Return [x, y] of the center of cell containing provided text 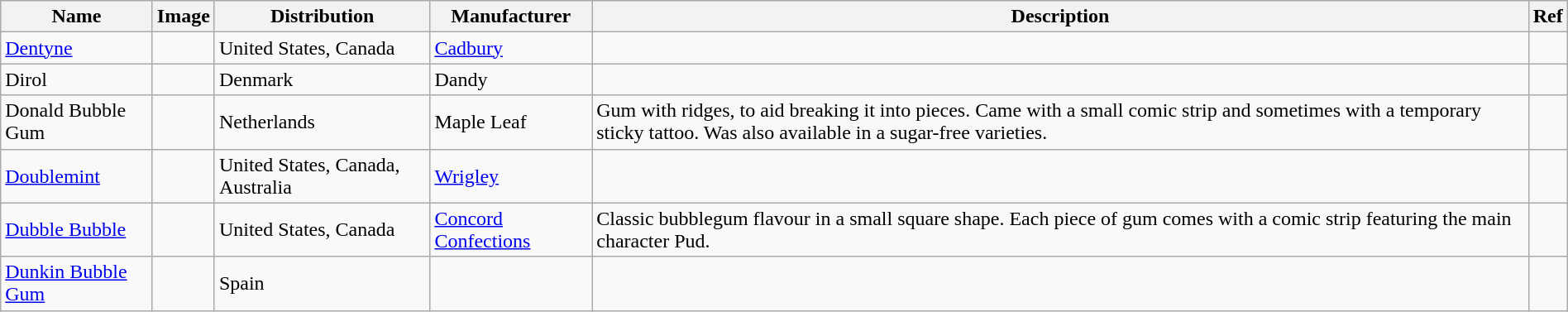
Manufacturer [511, 17]
Image [184, 17]
Distribution [323, 17]
Dunkin Bubble Gum [77, 283]
Dubble Bubble [77, 230]
Name [77, 17]
Denmark [323, 79]
Concord Confections [511, 230]
Maple Leaf [511, 122]
Wrigley [511, 175]
Donald Bubble Gum [77, 122]
Ref [1548, 17]
Description [1060, 17]
Cadbury [511, 48]
United States, Canada, Australia [323, 175]
Classic bubblegum flavour in a small square shape. Each piece of gum comes with a comic strip featuring the main character Pud. [1060, 230]
Spain [323, 283]
Dirol [77, 79]
Dandy [511, 79]
Doublemint [77, 175]
Dentyne [77, 48]
Netherlands [323, 122]
